Scan for the cell matching the given text and deliver its [x, y] coordinate at center. 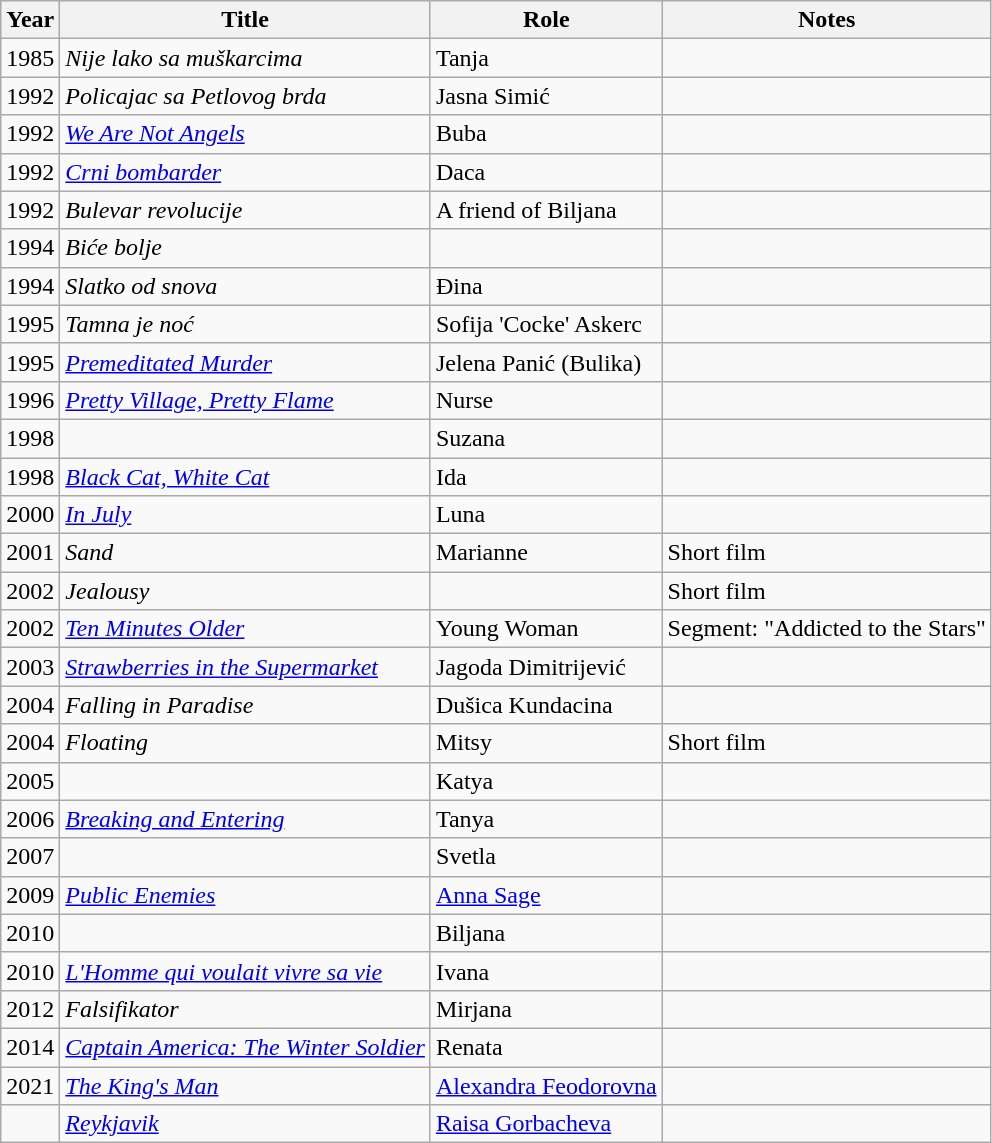
Falling in Paradise [246, 705]
Anna Sage [546, 895]
Jealousy [246, 591]
The King's Man [246, 1085]
2014 [30, 1047]
Raisa Gorbacheva [546, 1124]
In July [246, 515]
Alexandra Feodorovna [546, 1085]
Strawberries in the Supermarket [246, 667]
Reykjavik [246, 1124]
Jasna Simić [546, 96]
L'Homme qui voulait vivre sa vie [246, 971]
2009 [30, 895]
Public Enemies [246, 895]
Ida [546, 477]
Jelena Panić (Bulika) [546, 362]
Sofija 'Cocke' Askerc [546, 324]
Segment: "Addicted to the Stars" [826, 629]
Tanja [546, 58]
2001 [30, 553]
Breaking and Entering [246, 819]
Young Woman [546, 629]
Mitsy [546, 743]
Bulevar revolucije [246, 210]
Daca [546, 172]
Renata [546, 1047]
Suzana [546, 438]
2012 [30, 1009]
Tanya [546, 819]
2000 [30, 515]
Ten Minutes Older [246, 629]
2005 [30, 781]
Biće bolje [246, 248]
2021 [30, 1085]
Luna [546, 515]
Biljana [546, 933]
Crni bombarder [246, 172]
Role [546, 20]
2006 [30, 819]
Pretty Village, Pretty Flame [246, 400]
1985 [30, 58]
Policajac sa Petlovog brda [246, 96]
Year [30, 20]
1996 [30, 400]
Ivana [546, 971]
Svetla [546, 857]
Dušica Kundacina [546, 705]
Marianne [546, 553]
Falsifikator [246, 1009]
Nurse [546, 400]
We Are Not Angels [246, 134]
Captain America: The Winter Soldier [246, 1047]
Tamna je noć [246, 324]
2003 [30, 667]
A friend of Biljana [546, 210]
Floating [246, 743]
Slatko od snova [246, 286]
Buba [546, 134]
Đina [546, 286]
Sand [246, 553]
Mirjana [546, 1009]
Notes [826, 20]
Nije lako sa muškarcima [246, 58]
Black Cat, White Cat [246, 477]
Jagoda Dimitrijević [546, 667]
Katya [546, 781]
Premeditated Murder [246, 362]
Title [246, 20]
2007 [30, 857]
